For the text-containing cell, return its midpoint in (X, Y) coordinate format. 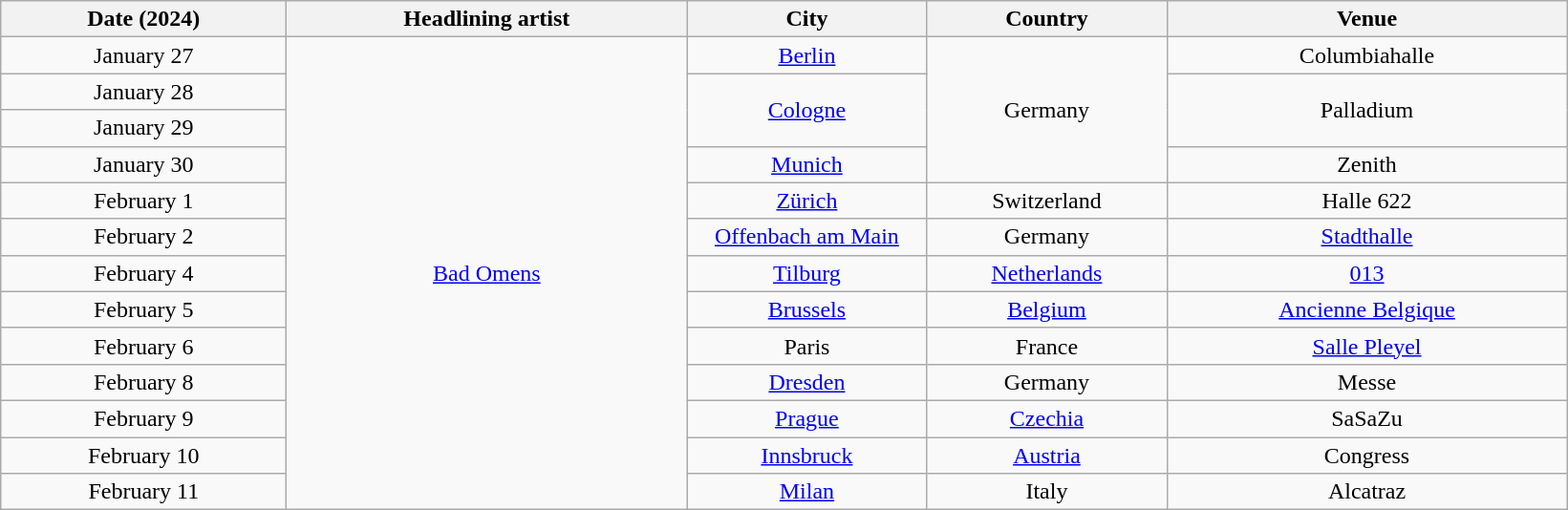
Belgium (1047, 309)
January 27 (143, 55)
Offenbach am Main (806, 237)
Headlining artist (487, 19)
013 (1366, 273)
Alcatraz (1366, 492)
Venue (1366, 19)
Munich (806, 164)
February 11 (143, 492)
February 9 (143, 418)
Bad Omens (487, 273)
Paris (806, 346)
Netherlands (1047, 273)
February 1 (143, 201)
Columbiahalle (1366, 55)
Innsbruck (806, 456)
February 5 (143, 309)
Berlin (806, 55)
February 8 (143, 382)
Ancienne Belgique (1366, 309)
Palladium (1366, 110)
Zenith (1366, 164)
Milan (806, 492)
January 28 (143, 92)
Stadthalle (1366, 237)
February 2 (143, 237)
Switzerland (1047, 201)
Brussels (806, 309)
Italy (1047, 492)
Cologne (806, 110)
February 4 (143, 273)
Messe (1366, 382)
Dresden (806, 382)
Salle Pleyel (1366, 346)
February 10 (143, 456)
France (1047, 346)
Halle 622 (1366, 201)
SaSaZu (1366, 418)
Zürich (806, 201)
Czechia (1047, 418)
January 29 (143, 128)
Date (2024) (143, 19)
February 6 (143, 346)
Congress (1366, 456)
Prague (806, 418)
Country (1047, 19)
Austria (1047, 456)
Tilburg (806, 273)
January 30 (143, 164)
City (806, 19)
